Return (X, Y) of the center of cell containing provided text 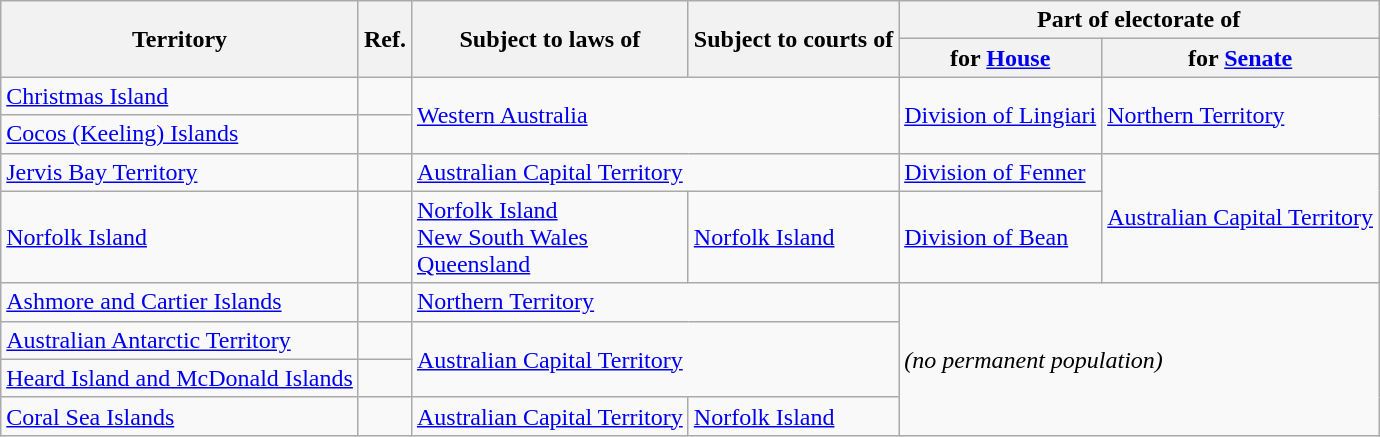
Cocos (Keeling) Islands (180, 134)
Australian Antarctic Territory (180, 340)
Division of Fenner (1000, 172)
Heard Island and McDonald Islands (180, 378)
Subject to courts of (793, 39)
Norfolk IslandNew South WalesQueensland (550, 237)
Coral Sea Islands (180, 416)
Christmas Island (180, 96)
(no permanent population) (1139, 359)
for Senate (1240, 58)
Division of Bean (1000, 237)
Subject to laws of (550, 39)
Ashmore and Cartier Islands (180, 302)
Western Australia (654, 115)
Jervis Bay Territory (180, 172)
Division of Lingiari (1000, 115)
for House (1000, 58)
Part of electorate of (1139, 20)
Ref. (384, 39)
Territory (180, 39)
